Output the (x, y) coordinate of the center of the cell containing the given text.  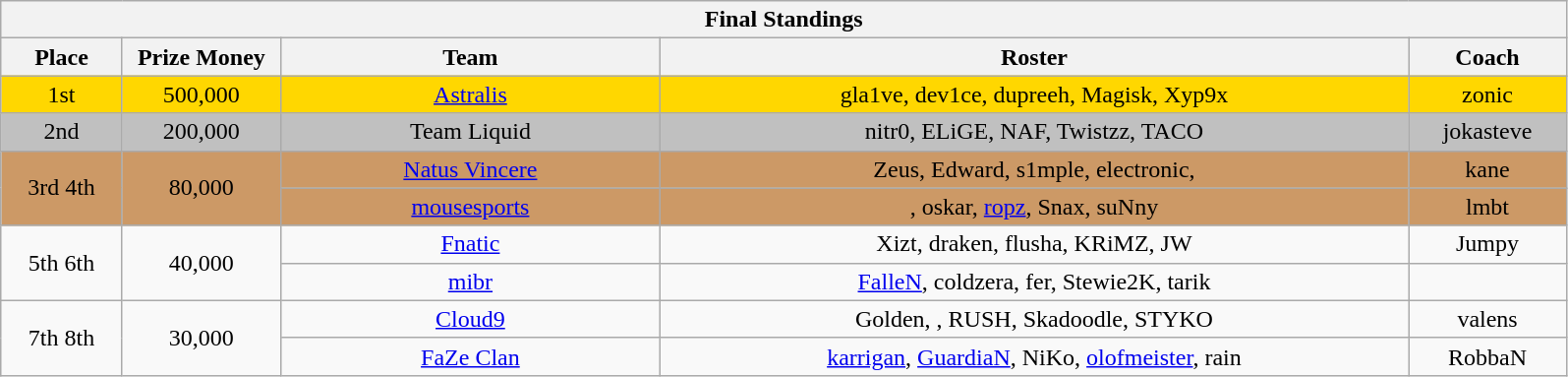
Team Liquid (470, 132)
500,000 (201, 94)
Golden, , RUSH, Skadoodle, STYKO (1034, 319)
FalleN, coldzera, fer, Stewie2K, tarik (1034, 282)
80,000 (201, 188)
, oskar, ropz, Snax, suNny (1034, 207)
2nd (62, 132)
kane (1486, 169)
Cloud9 (470, 319)
mousesports (470, 207)
Team (470, 57)
3rd 4th (62, 188)
mibr (470, 282)
200,000 (201, 132)
Place (62, 57)
gla1ve, dev1ce, dupreeh, Magisk, Xyp9x (1034, 94)
Natus Vincere (470, 169)
Fnatic (470, 244)
FaZe Clan (470, 356)
Xizt, draken, flusha, KRiMZ, JW (1034, 244)
Coach (1486, 57)
Astralis (470, 94)
Zeus, Edward, s1mple, electronic, (1034, 169)
zonic (1486, 94)
nitr0, ELiGE, NAF, Twistzz, TACO (1034, 132)
1st (62, 94)
lmbt (1486, 207)
karrigan, GuardiaN, NiKo, olofmeister, rain (1034, 356)
Prize Money (201, 57)
5th 6th (62, 263)
40,000 (201, 263)
7th 8th (62, 338)
30,000 (201, 338)
Jumpy (1486, 244)
Final Standings (784, 20)
valens (1486, 319)
Roster (1034, 57)
RobbaN (1486, 356)
jokasteve (1486, 132)
